Detect which cell encompasses the target text, then output its (x, y) center coordinate. 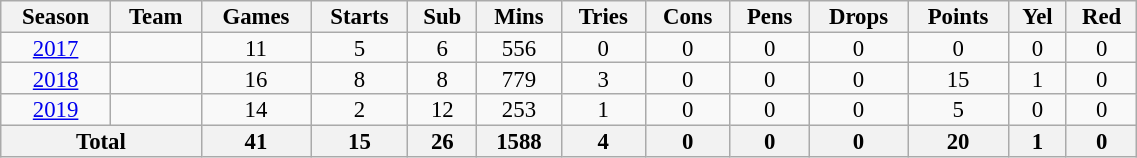
Total (101, 140)
Games (256, 16)
779 (520, 78)
556 (520, 48)
Starts (360, 16)
2 (360, 110)
2018 (56, 78)
2019 (56, 110)
3 (603, 78)
20 (958, 140)
6 (442, 48)
Team (156, 16)
Tries (603, 16)
Cons (688, 16)
Season (56, 16)
Mins (520, 16)
Red (1101, 16)
Yel (1037, 16)
2017 (56, 48)
41 (256, 140)
11 (256, 48)
Sub (442, 16)
14 (256, 110)
Points (958, 16)
26 (442, 140)
12 (442, 110)
1588 (520, 140)
Pens (770, 16)
4 (603, 140)
Drops (858, 16)
16 (256, 78)
253 (520, 110)
